Capture the cell that displays the provided text and extract its (X, Y) central coordinate. 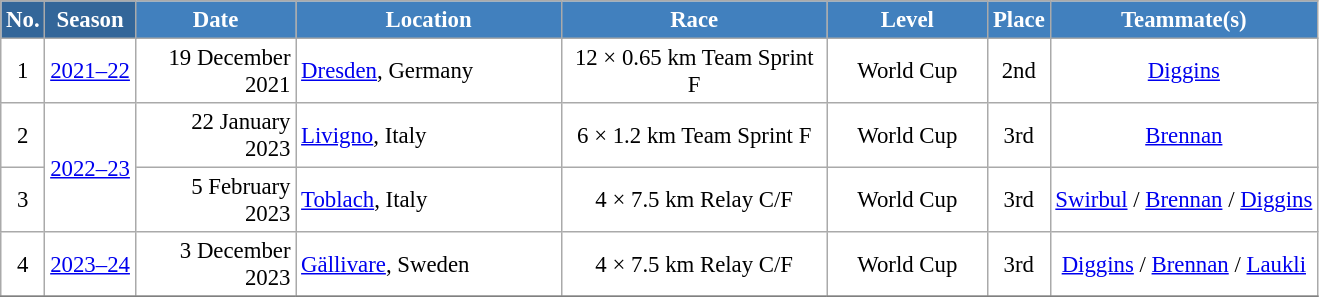
Season (90, 20)
Livigno, Italy (429, 136)
Dresden, Germany (429, 72)
2nd (1019, 72)
Place (1019, 20)
3 (23, 200)
2 (23, 136)
Location (429, 20)
Diggins (1184, 72)
Teammate(s) (1184, 20)
2022–23 (90, 168)
Brennan (1184, 136)
Gällivare, Sweden (429, 264)
12 × 0.65 km Team Sprint F (694, 72)
5 February 2023 (216, 200)
Level (908, 20)
3 December 2023 (216, 264)
4 (23, 264)
Toblach, Italy (429, 200)
22 January 2023 (216, 136)
No. (23, 20)
Date (216, 20)
2021–22 (90, 72)
2023–24 (90, 264)
6 × 1.2 km Team Sprint F (694, 136)
1 (23, 72)
Race (694, 20)
19 December 2021 (216, 72)
Swirbul / Brennan / Diggins (1184, 200)
Diggins / Brennan / Laukli (1184, 264)
